Locate the cell with the specified text and output its [x, y] center coordinate. 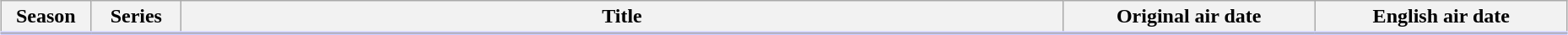
Season [46, 17]
Original air date [1188, 17]
English air date [1441, 17]
Series [137, 17]
Title [622, 17]
